Pinpoint the cell where the given text exists, returning its [x, y] midpoint coordinate. 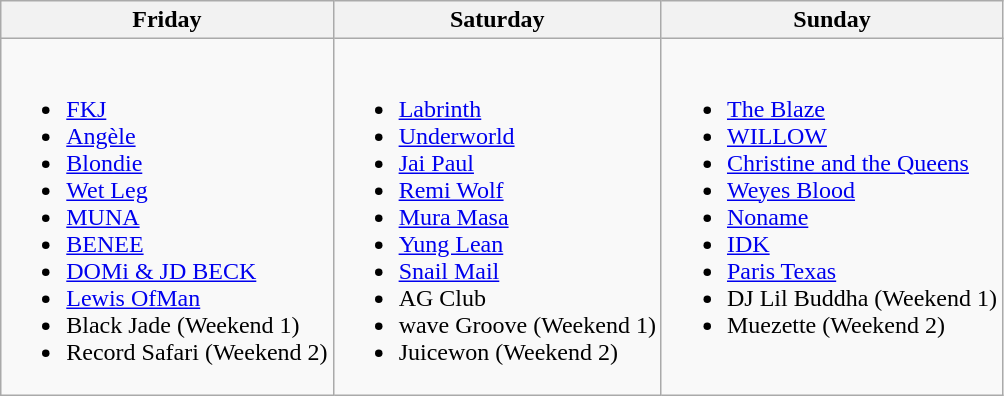
LabrinthUnderworldJai PaulRemi WolfMura MasaYung LeanSnail MailAG Clubwave Groove (Weekend 1)Juicewon (Weekend 2) [497, 217]
Friday [167, 20]
FKJAngèleBlondieWet LegMUNABENEEDOMi & JD BECKLewis OfManBlack Jade (Weekend 1)Record Safari (Weekend 2) [167, 217]
Saturday [497, 20]
The BlazeWILLOWChristine and the QueensWeyes BloodNonameIDKParis TexasDJ Lil Buddha (Weekend 1)Muezette (Weekend 2) [832, 217]
Sunday [832, 20]
